Identify which cell holds the provided text, then report its [x, y] central coordinate. 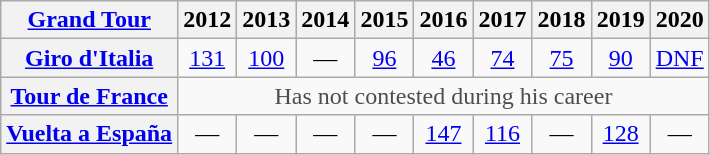
2013 [266, 20]
116 [502, 134]
2017 [502, 20]
2012 [208, 20]
2016 [444, 20]
Vuelta a España [90, 134]
96 [384, 58]
74 [502, 58]
90 [620, 58]
2020 [680, 20]
131 [208, 58]
75 [562, 58]
2019 [620, 20]
2015 [384, 20]
46 [444, 58]
Has not contested during his career [444, 96]
100 [266, 58]
2014 [326, 20]
128 [620, 134]
DNF [680, 58]
147 [444, 134]
Grand Tour [90, 20]
Giro d'Italia [90, 58]
2018 [562, 20]
Tour de France [90, 96]
